Provide the (X, Y) coordinate of the cell's center where the given text is located.  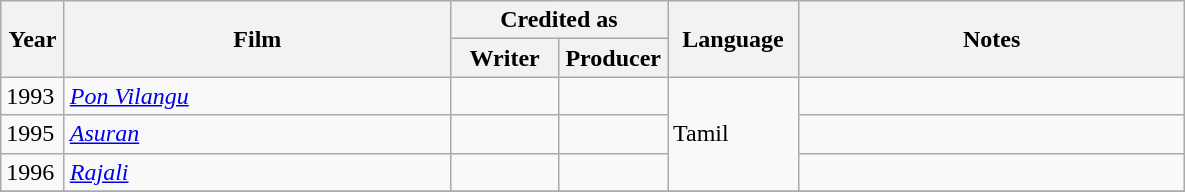
Asuran (257, 134)
Pon Vilangu (257, 96)
Notes (992, 39)
1996 (33, 172)
Rajali (257, 172)
Credited as (558, 20)
Film (257, 39)
Writer (504, 58)
Year (33, 39)
1995 (33, 134)
1993 (33, 96)
Producer (614, 58)
Language (734, 39)
Tamil (734, 134)
